Determine the (X, Y) coordinate at the center of the cell enclosing the given text.  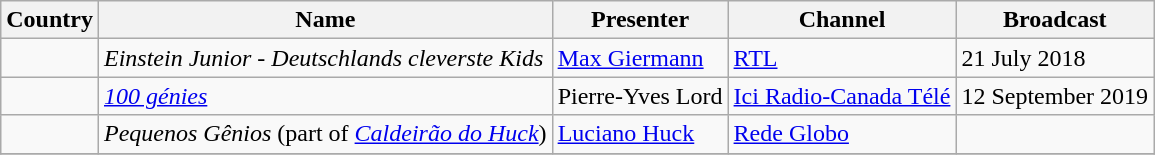
Country (50, 20)
Pierre-Yves Lord (640, 96)
Rede Globo (842, 134)
Channel (842, 20)
Presenter (640, 20)
Einstein Junior - Deutschlands cleverste Kids (325, 58)
100 génies (325, 96)
RTL (842, 58)
Name (325, 20)
21 July 2018 (1055, 58)
Pequenos Gênios (part of Caldeirão do Huck) (325, 134)
Broadcast (1055, 20)
Max Giermann (640, 58)
12 September 2019 (1055, 96)
Ici Radio-Canada Télé (842, 96)
Luciano Huck (640, 134)
